Output the [x, y] coordinate of the center of the cell containing the given text.  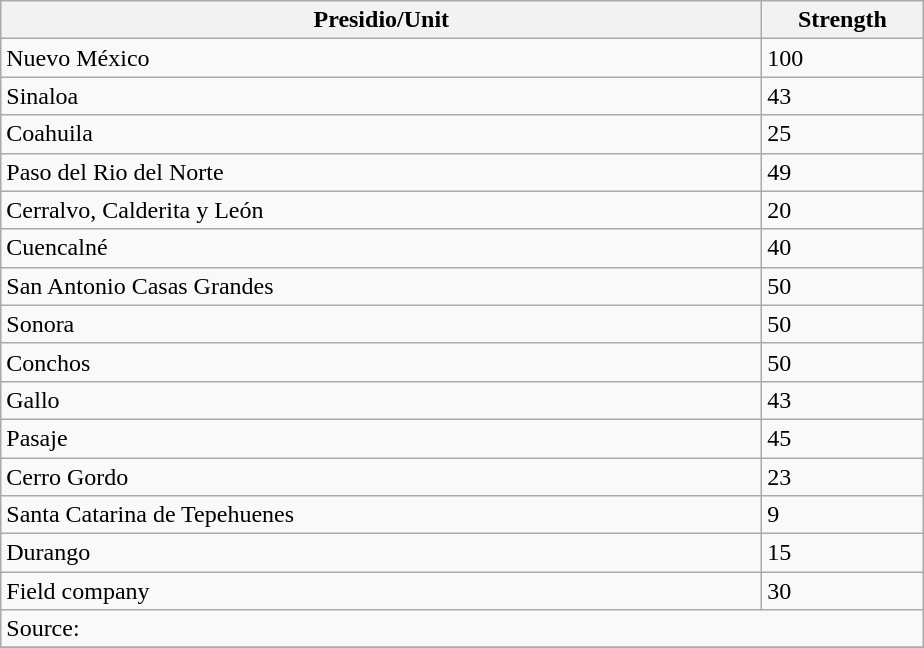
20 [842, 210]
45 [842, 438]
Coahuila [382, 134]
Sinaloa [382, 96]
Pasaje [382, 438]
Paso del Rio del Norte [382, 172]
23 [842, 477]
Presidio/Unit [382, 20]
15 [842, 553]
Gallo [382, 400]
49 [842, 172]
Conchos [382, 362]
Cuencalné [382, 248]
Santa Catarina de Tepehuenes [382, 515]
Cerralvo, Calderita y León [382, 210]
100 [842, 58]
Nuevo México [382, 58]
25 [842, 134]
Strength [842, 20]
Sonora [382, 324]
40 [842, 248]
Field company [382, 591]
9 [842, 515]
Cerro Gordo [382, 477]
30 [842, 591]
San Antonio Casas Grandes [382, 286]
Source: [462, 629]
Durango [382, 553]
